Identify which cell holds the provided text, then report its (X, Y) central coordinate. 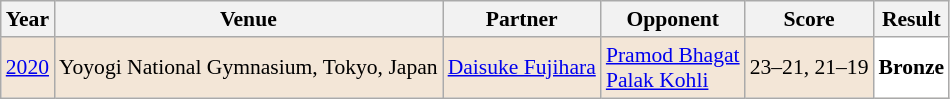
Result (912, 19)
2020 (28, 68)
Partner (522, 19)
Year (28, 19)
Venue (248, 19)
Opponent (673, 19)
Bronze (912, 68)
Pramod Bhagat Palak Kohli (673, 68)
Yoyogi National Gymnasium, Tokyo, Japan (248, 68)
Daisuke Fujihara (522, 68)
23–21, 21–19 (810, 68)
Score (810, 19)
